Locate the cell with the specified text and output its (X, Y) center coordinate. 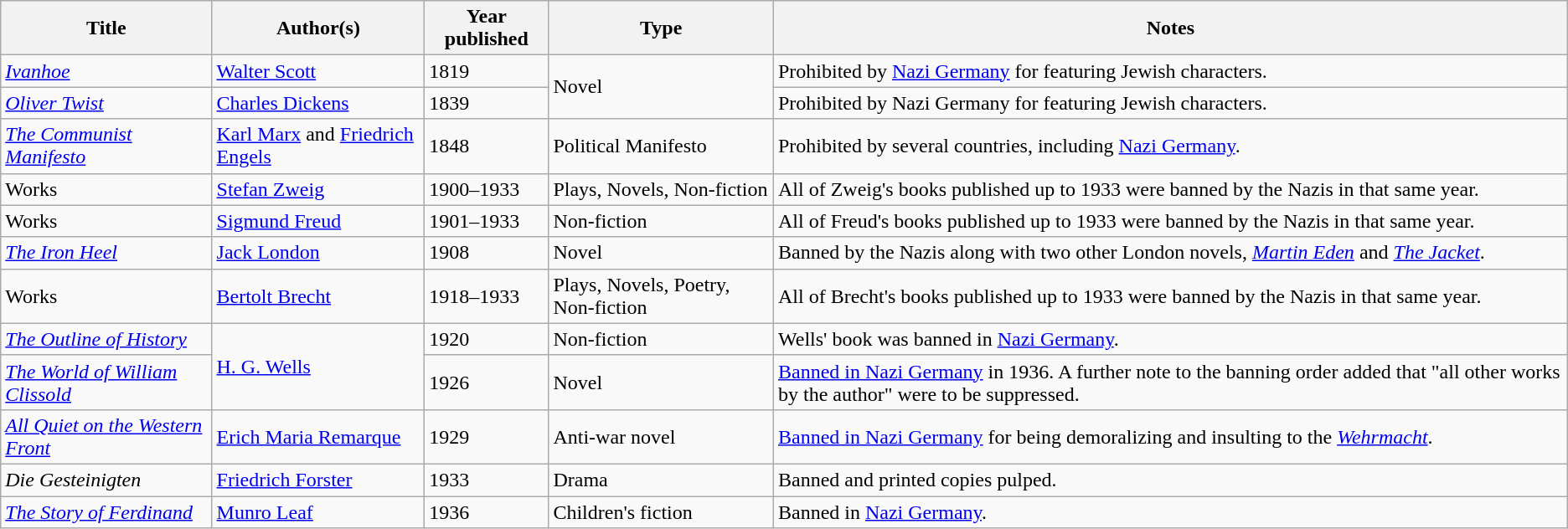
The Iron Heel (106, 253)
Banned by the Nazis along with two other London novels, Martin Eden and The Jacket. (1170, 253)
Plays, Novels, Poetry, Non-fiction (662, 296)
Drama (662, 480)
1901–1933 (487, 221)
Title (106, 28)
Bertolt Brecht (318, 296)
1920 (487, 339)
Plays, Novels, Non-fiction (662, 189)
1926 (487, 382)
All Quiet on the Western Front (106, 437)
H. G. Wells (318, 367)
Banned and printed copies pulped. (1170, 480)
Oliver Twist (106, 103)
1929 (487, 437)
Banned in Nazi Germany for being demoralizing and insulting to the Wehrmacht. (1170, 437)
Banned in Nazi Germany. (1170, 511)
1908 (487, 253)
Erich Maria Remarque (318, 437)
Prohibited by several countries, including Nazi Germany. (1170, 146)
Type (662, 28)
Walter Scott (318, 71)
The Outline of History (106, 339)
1848 (487, 146)
Political Manifesto (662, 146)
Ivanhoe (106, 71)
1936 (487, 511)
The World of William Clissold (106, 382)
Year published (487, 28)
Munro Leaf (318, 511)
Friedrich Forster (318, 480)
Charles Dickens (318, 103)
1819 (487, 71)
Anti-war novel (662, 437)
The Communist Manifesto (106, 146)
1839 (487, 103)
Sigmund Freud (318, 221)
1900–1933 (487, 189)
Author(s) (318, 28)
1933 (487, 480)
Jack London (318, 253)
Stefan Zweig (318, 189)
All of Brecht's books published up to 1933 were banned by the Nazis in that same year. (1170, 296)
1918–1933 (487, 296)
All of Freud's books published up to 1933 were banned by the Nazis in that same year. (1170, 221)
Banned in Nazi Germany in 1936. A further note to the banning order added that "all other works by the author" were to be suppressed. (1170, 382)
The Story of Ferdinand (106, 511)
Children's fiction (662, 511)
Wells' book was banned in Nazi Germany. (1170, 339)
Die Gesteinigten (106, 480)
Karl Marx and Friedrich Engels (318, 146)
Notes (1170, 28)
All of Zweig's books published up to 1933 were banned by the Nazis in that same year. (1170, 189)
